Return [X, Y] of the center of cell containing provided text 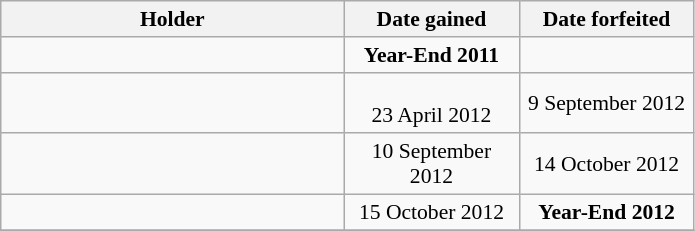
23 April 2012 [432, 102]
Holder [172, 19]
9 September 2012 [606, 102]
Date gained [432, 19]
14 October 2012 [606, 164]
Year-End 2012 [606, 213]
10 September 2012 [432, 164]
Date forfeited [606, 19]
15 October 2012 [432, 213]
Year-End 2011 [432, 55]
